Search for the cell housing the specified text and yield its (x, y) center coordinate. 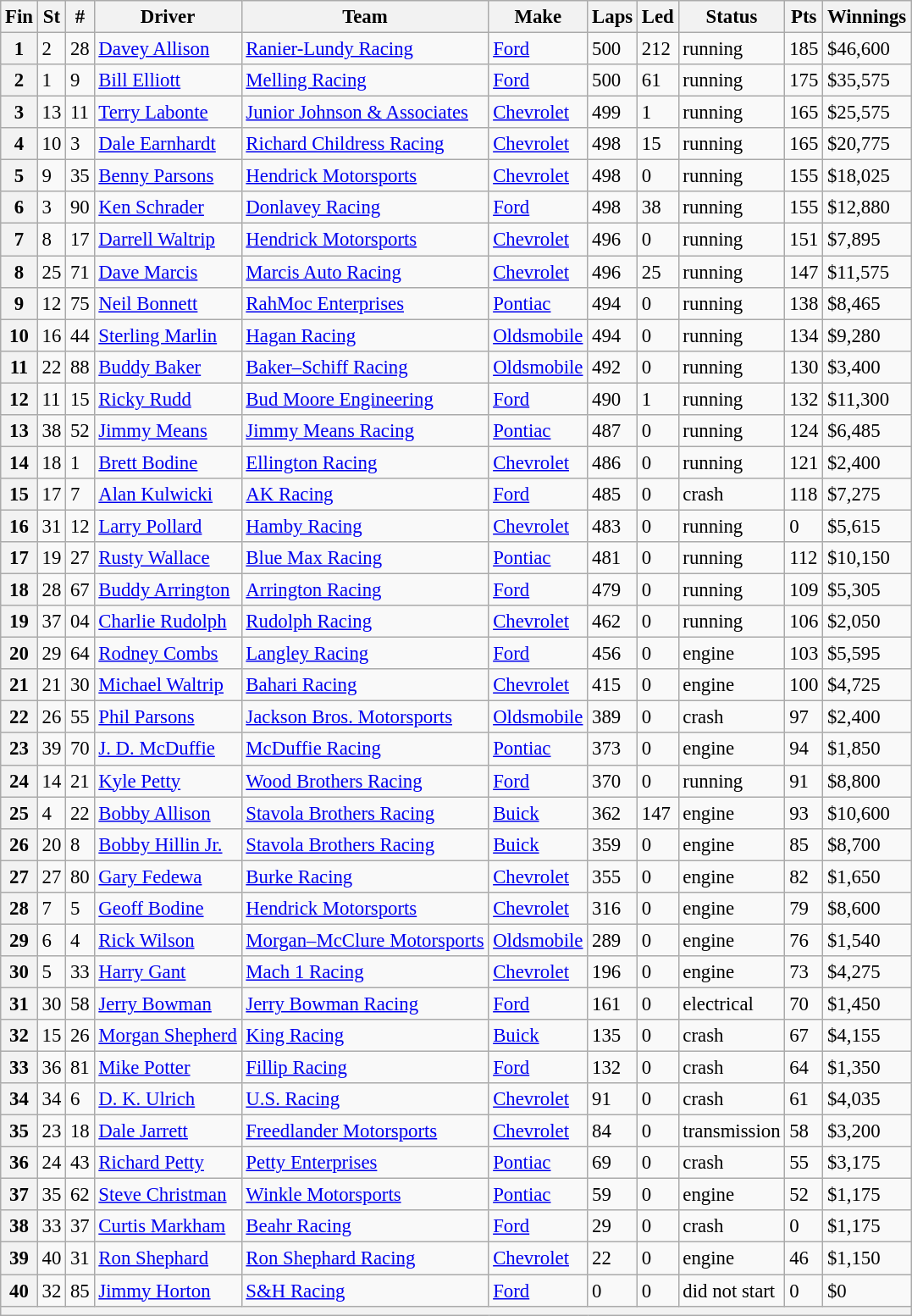
$3,400 (867, 367)
485 (613, 495)
$8,800 (867, 781)
481 (613, 558)
$5,595 (867, 654)
McDuffie Racing (365, 749)
Bobby Hillin Jr. (168, 844)
Sterling Marlin (168, 335)
483 (613, 526)
Ranier-Lundy Racing (365, 49)
492 (613, 367)
$1,450 (867, 1004)
Mach 1 Racing (365, 972)
$10,150 (867, 558)
Larry Pollard (168, 526)
Wood Brothers Racing (365, 781)
04 (80, 622)
79 (804, 909)
Bahari Racing (365, 685)
Neil Bonnett (168, 303)
69 (613, 1163)
59 (613, 1195)
Bud Moore Engineering (365, 399)
490 (613, 399)
$8,600 (867, 909)
Morgan–McClure Motorsports (365, 940)
103 (804, 654)
121 (804, 462)
479 (613, 590)
90 (80, 207)
Blue Max Racing (365, 558)
389 (613, 717)
$6,485 (867, 431)
Jerry Bowman (168, 1004)
$1,150 (867, 1258)
Baker–Schiff Racing (365, 367)
$4,725 (867, 685)
Make (539, 17)
Freedlander Motorsports (365, 1131)
Buddy Arrington (168, 590)
124 (804, 431)
did not start (732, 1291)
$46,600 (867, 49)
U.S. Racing (365, 1099)
62 (80, 1195)
electrical (732, 1004)
46 (804, 1258)
Jimmy Horton (168, 1291)
Junior Johnson & Associates (365, 113)
97 (804, 717)
316 (613, 909)
161 (613, 1004)
486 (613, 462)
462 (613, 622)
355 (613, 876)
$4,035 (867, 1099)
82 (804, 876)
King Racing (365, 1036)
Kyle Petty (168, 781)
Rodney Combs (168, 654)
Richard Petty (168, 1163)
109 (804, 590)
$12,880 (867, 207)
$1,850 (867, 749)
$1,540 (867, 940)
289 (613, 940)
Driver (168, 17)
Richard Childress Racing (365, 144)
$11,300 (867, 399)
Team (365, 17)
Davey Allison (168, 49)
Arrington Racing (365, 590)
Morgan Shepherd (168, 1036)
Ricky Rudd (168, 399)
Benny Parsons (168, 176)
Winnings (867, 17)
80 (80, 876)
94 (804, 749)
$7,895 (867, 240)
$1,350 (867, 1068)
Ron Shephard (168, 1258)
$5,615 (867, 526)
$5,305 (867, 590)
J. D. McDuffie (168, 749)
Donlavey Racing (365, 207)
Dale Jarrett (168, 1131)
118 (804, 495)
44 (80, 335)
Pts (804, 17)
Bobby Allison (168, 813)
151 (804, 240)
Ken Schrader (168, 207)
415 (613, 685)
Hagan Racing (365, 335)
Gary Fedewa (168, 876)
$18,025 (867, 176)
Ellington Racing (365, 462)
75 (80, 303)
499 (613, 113)
Jerry Bowman Racing (365, 1004)
Ron Shephard Racing (365, 1258)
$8,700 (867, 844)
Jimmy Means Racing (365, 431)
D. K. Ulrich (168, 1099)
Steve Christman (168, 1195)
Burke Racing (365, 876)
81 (80, 1068)
$8,465 (867, 303)
76 (804, 940)
Brett Bodine (168, 462)
370 (613, 781)
196 (613, 972)
Jackson Bros. Motorsports (365, 717)
Petty Enterprises (365, 1163)
185 (804, 49)
$3,175 (867, 1163)
Darrell Waltrip (168, 240)
$4,275 (867, 972)
88 (80, 367)
84 (613, 1131)
Terry Labonte (168, 113)
43 (80, 1163)
$35,575 (867, 80)
456 (613, 654)
$4,155 (867, 1036)
Bill Elliott (168, 80)
71 (80, 272)
Charlie Rudolph (168, 622)
# (80, 17)
Jimmy Means (168, 431)
Buddy Baker (168, 367)
135 (613, 1036)
Dave Marcis (168, 272)
134 (804, 335)
Michael Waltrip (168, 685)
106 (804, 622)
Alan Kulwicki (168, 495)
Led (657, 17)
$9,280 (867, 335)
Geoff Bodine (168, 909)
$2,050 (867, 622)
transmission (732, 1131)
$1,650 (867, 876)
212 (657, 49)
93 (804, 813)
Harry Gant (168, 972)
Status (732, 17)
138 (804, 303)
$0 (867, 1291)
Hamby Racing (365, 526)
362 (613, 813)
RahMoc Enterprises (365, 303)
S&H Racing (365, 1291)
Rick Wilson (168, 940)
Langley Racing (365, 654)
Phil Parsons (168, 717)
Dale Earnhardt (168, 144)
$10,600 (867, 813)
Mike Potter (168, 1068)
373 (613, 749)
Marcis Auto Racing (365, 272)
359 (613, 844)
$3,200 (867, 1131)
100 (804, 685)
73 (804, 972)
AK Racing (365, 495)
$11,575 (867, 272)
Curtis Markham (168, 1227)
$20,775 (867, 144)
487 (613, 431)
Beahr Racing (365, 1227)
$7,275 (867, 495)
Laps (613, 17)
Winkle Motorsports (365, 1195)
Fillip Racing (365, 1068)
112 (804, 558)
Fin (19, 17)
$25,575 (867, 113)
Rusty Wallace (168, 558)
Rudolph Racing (365, 622)
130 (804, 367)
St (51, 17)
175 (804, 80)
Melling Racing (365, 80)
